Provide the (x, y) coordinate of the cell's center where the given text is located.  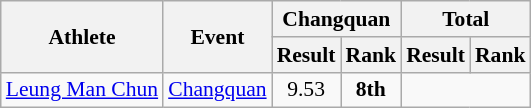
Leung Man Chun (82, 90)
9.53 (306, 90)
Total (466, 19)
Athlete (82, 36)
Event (217, 36)
8th (372, 90)
